Provide the [X, Y] coordinate of the cell's center where the given text is located.  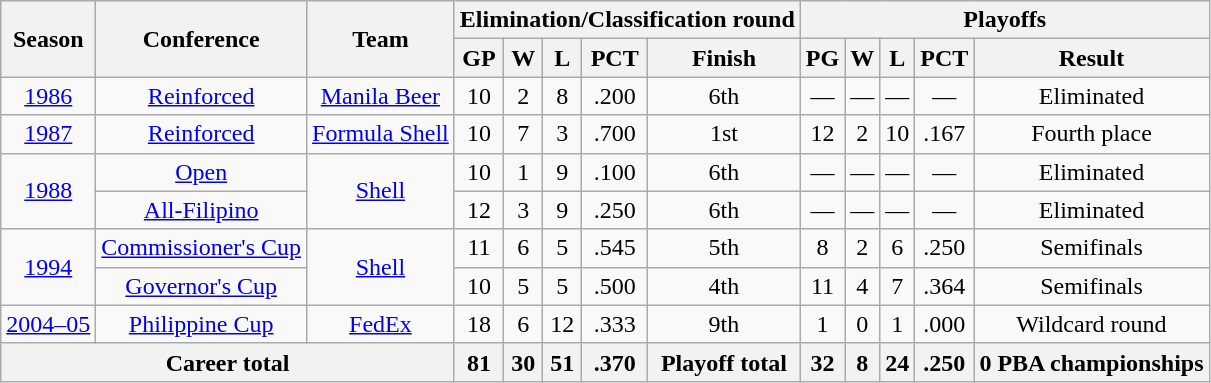
All-Filipino [202, 210]
0 PBA championships [1092, 362]
FedEx [381, 324]
Career total [228, 362]
Finish [724, 58]
18 [478, 324]
0 [862, 324]
1994 [48, 267]
Elimination/Classification round [627, 20]
GP [478, 58]
5th [724, 248]
Team [381, 39]
Playoffs [1004, 20]
.364 [944, 286]
1986 [48, 96]
.545 [615, 248]
Conference [202, 39]
1988 [48, 191]
.370 [615, 362]
Commissioner's Cup [202, 248]
Wildcard round [1092, 324]
.500 [615, 286]
30 [524, 362]
4 [862, 286]
Season [48, 39]
Open [202, 172]
1987 [48, 134]
.100 [615, 172]
.200 [615, 96]
Manila Beer [381, 96]
PG [822, 58]
24 [898, 362]
2004–05 [48, 324]
Result [1092, 58]
Playoff total [724, 362]
9th [724, 324]
51 [562, 362]
32 [822, 362]
.000 [944, 324]
Formula Shell [381, 134]
Fourth place [1092, 134]
.700 [615, 134]
.167 [944, 134]
Governor's Cup [202, 286]
Philippine Cup [202, 324]
81 [478, 362]
1st [724, 134]
4th [724, 286]
.333 [615, 324]
